Find where the given text appears and provide that cell's center as [x, y] coordinate. 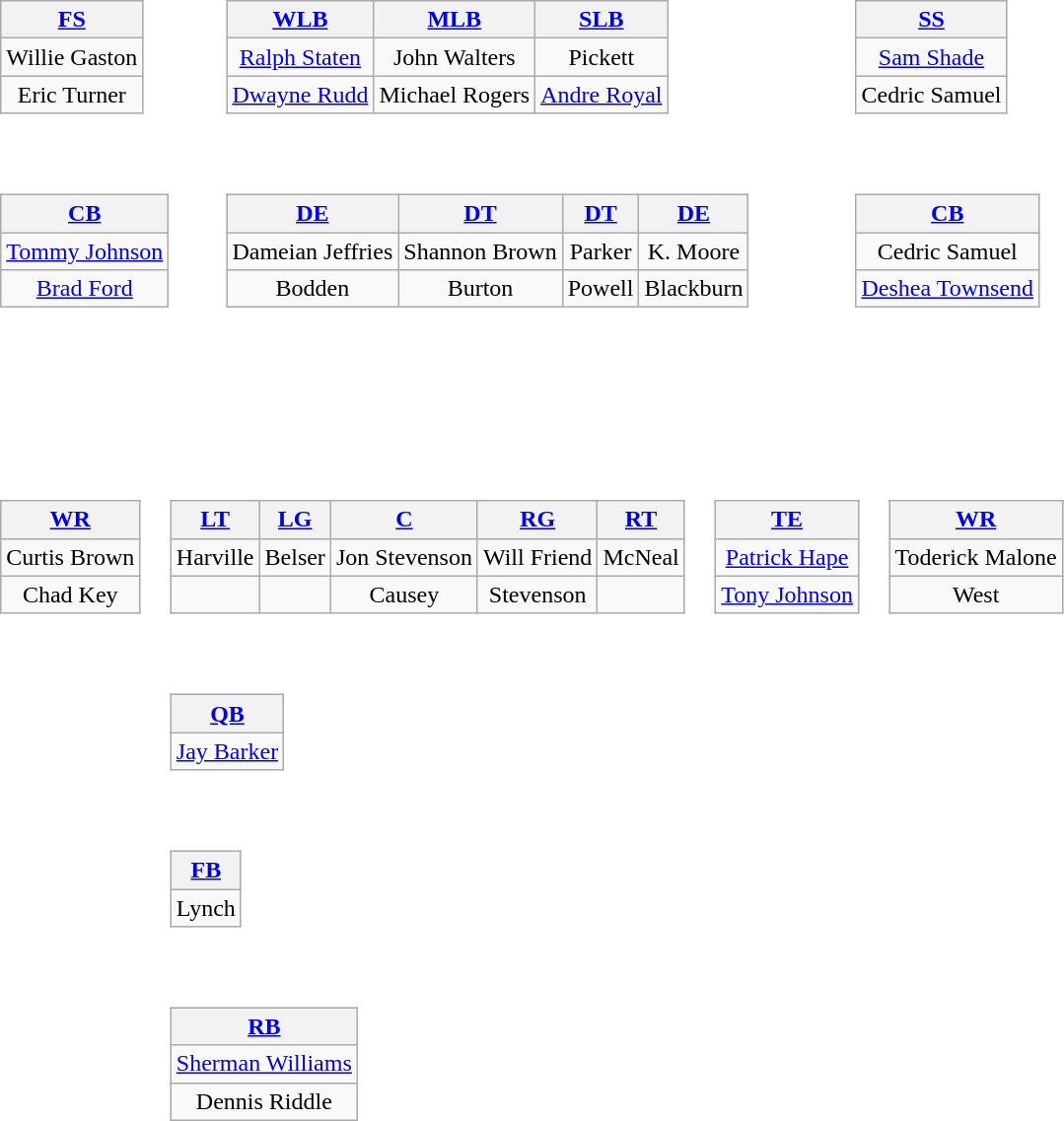
John Walters [455, 57]
Deshea Townsend [948, 289]
West [976, 595]
SS [931, 20]
Will Friend [536, 557]
Toderick Malone [976, 557]
RB [264, 1026]
RT [641, 520]
Dennis Riddle [264, 1101]
Belser [295, 557]
Michael Rogers [455, 95]
Jay Barker [227, 751]
Dameian Jeffries [313, 251]
FB Lynch [440, 876]
Harville [215, 557]
Pickett [602, 57]
Andre Royal [602, 95]
Parker [601, 251]
Blackburn [694, 289]
C [404, 520]
RG [536, 520]
Brad Ford [85, 289]
TE Patrick Hape Tony Johnson [799, 544]
Tommy Johnson [85, 251]
Sam Shade [931, 57]
McNeal [641, 557]
Willie Gaston [72, 57]
Lynch [205, 908]
Stevenson [536, 595]
Powell [601, 289]
TE [787, 520]
Dwayne Rudd [300, 95]
Tony Johnson [787, 595]
Jon Stevenson [404, 557]
Burton [480, 289]
FS [72, 20]
Chad Key [71, 595]
SLB [602, 20]
MLB [455, 20]
WLB [300, 20]
DE DT DT DE Dameian Jeffries Shannon Brown Parker K. Moore Bodden Burton Powell Blackburn [538, 238]
LG [295, 520]
Causey [404, 595]
LT LG C RG RT Harville Belser Jon Stevenson Will Friend McNeal Causey Stevenson [440, 544]
Curtis Brown [71, 557]
Eric Turner [72, 95]
FB [205, 870]
QB Jay Barker [440, 720]
LT [215, 520]
Ralph Staten [300, 57]
Bodden [313, 289]
Patrick Hape [787, 557]
QB [227, 714]
K. Moore [694, 251]
Shannon Brown [480, 251]
Sherman Williams [264, 1064]
